Locate the cell with the specified text and output its (x, y) center coordinate. 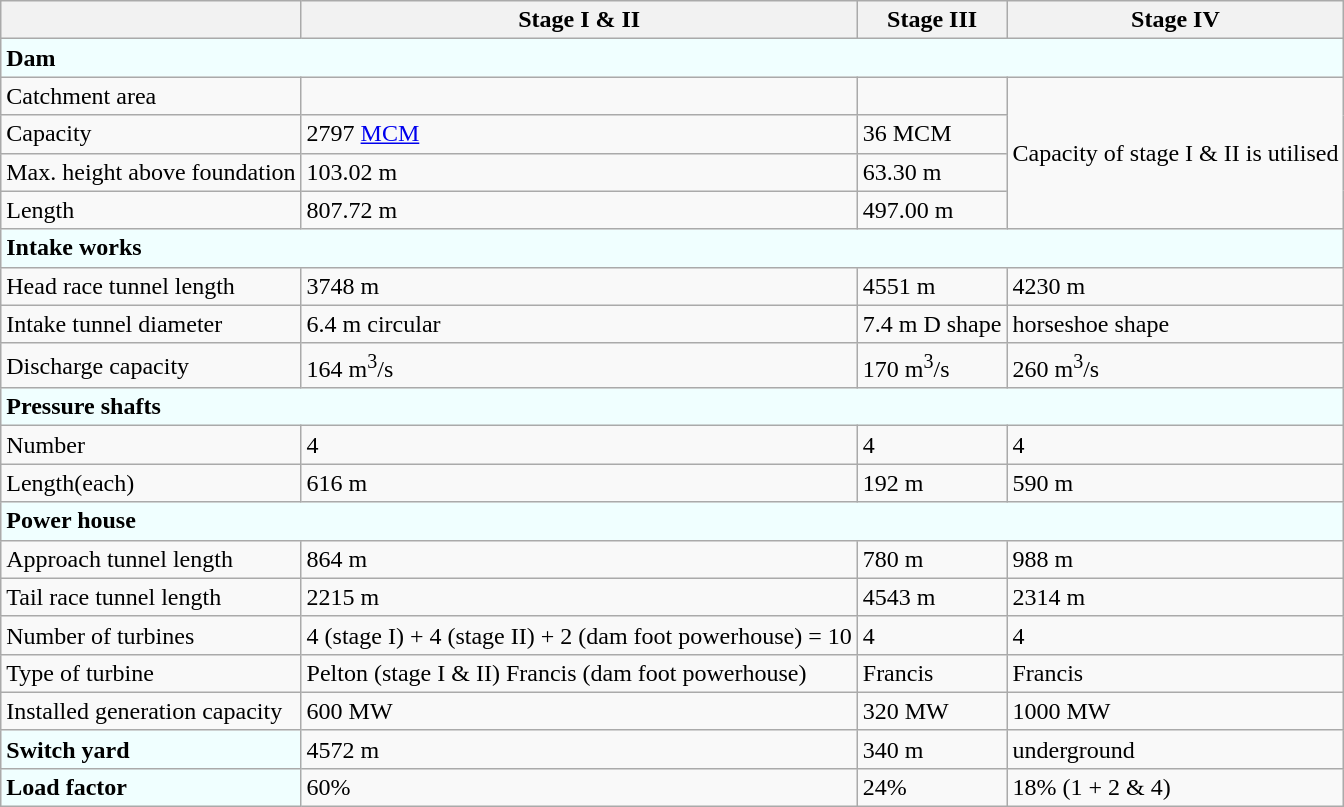
60% (579, 787)
988 m (1176, 559)
6.4 m circular (579, 324)
24% (932, 787)
18% (1 + 2 & 4) (1176, 787)
1000 MW (1176, 711)
4551 m (932, 286)
780 m (932, 559)
2215 m (579, 597)
Catchment area (151, 96)
Power house (672, 521)
Dam (672, 58)
807.72 m (579, 210)
600 MW (579, 711)
2797 MCM (579, 134)
Pelton (stage I & II) Francis (dam foot powerhouse) (579, 673)
Max. height above foundation (151, 172)
underground (1176, 749)
4572 m (579, 749)
Discharge capacity (151, 366)
Stage IV (1176, 20)
Stage III (932, 20)
Pressure shafts (672, 407)
590 m (1176, 483)
103.02 m (579, 172)
Number of turbines (151, 635)
616 m (579, 483)
864 m (579, 559)
4230 m (1176, 286)
192 m (932, 483)
Length (151, 210)
Intake works (672, 248)
Load factor (151, 787)
7.4 m D shape (932, 324)
36 MCM (932, 134)
Tail race tunnel length (151, 597)
Head race tunnel length (151, 286)
4 (stage I) + 4 (stage II) + 2 (dam foot powerhouse) = 10 (579, 635)
Capacity of stage I & II is utilised (1176, 153)
320 MW (932, 711)
260 m3/s (1176, 366)
63.30 m (932, 172)
2314 m (1176, 597)
horseshoe shape (1176, 324)
Stage I & II (579, 20)
Length(each) (151, 483)
Installed generation capacity (151, 711)
497.00 m (932, 210)
170 m3/s (932, 366)
340 m (932, 749)
Type of turbine (151, 673)
3748 m (579, 286)
Intake tunnel diameter (151, 324)
Capacity (151, 134)
Switch yard (151, 749)
Number (151, 445)
Approach tunnel length (151, 559)
164 m3/s (579, 366)
4543 m (932, 597)
